Locate the cell with the specified text and output its (X, Y) center coordinate. 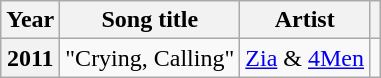
Artist (305, 20)
Zia & 4Men (305, 58)
2011 (30, 58)
"Crying, Calling" (150, 58)
Year (30, 20)
Song title (150, 20)
